Extract the [X, Y] coordinate from the center of the cell holding the provided text.  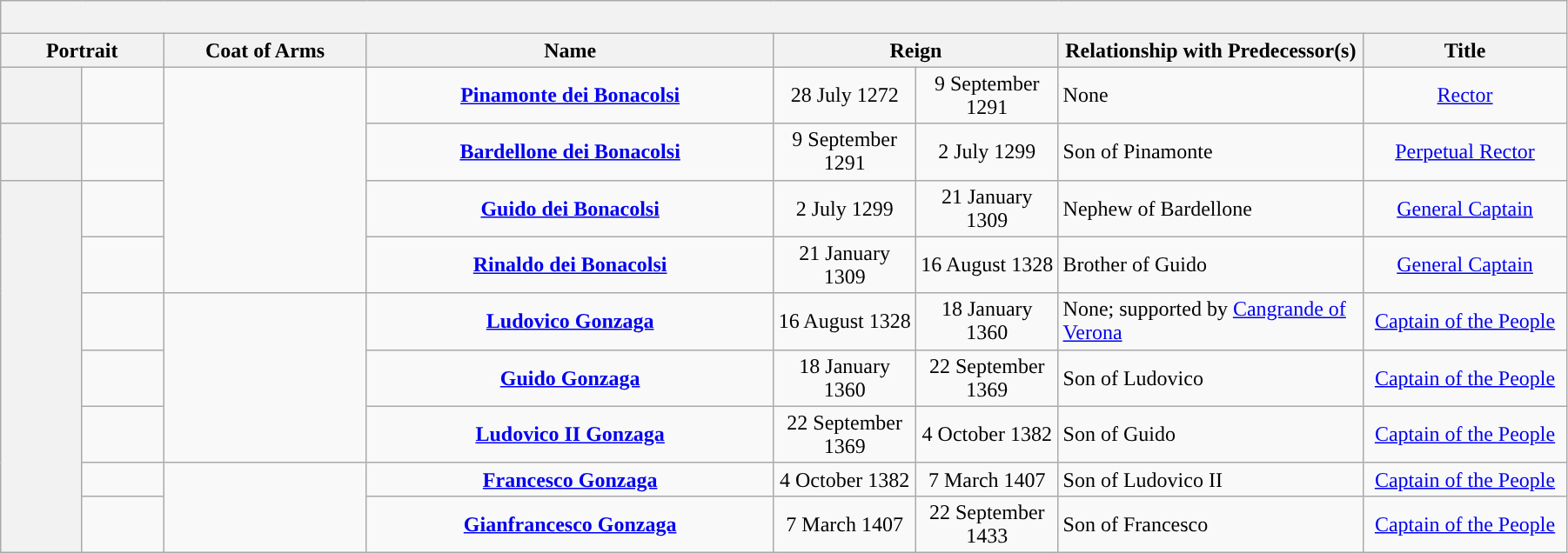
Francesco Gonzaga [569, 479]
Portrait [82, 50]
Coat of Arms [265, 50]
Perpetual Rector [1465, 151]
Son of Pinamonte [1211, 151]
Bardellone dei Bonacolsi [569, 151]
28 July 1272 [845, 96]
Relationship with Predecessor(s) [1211, 50]
Title [1465, 50]
Rector [1465, 96]
Son of Ludovico [1211, 377]
Guido Gonzaga [569, 377]
Reign [915, 50]
Son of Ludovico II [1211, 479]
22 September 1433 [987, 523]
Nephew of Bardellone [1211, 209]
Ludovico II Gonzaga [569, 435]
None [1211, 96]
Ludovico Gonzaga [569, 322]
Pinamonte dei Bonacolsi [569, 96]
Son of Francesco [1211, 523]
Gianfrancesco Gonzaga [569, 523]
Rinaldo dei Bonacolsi [569, 264]
Brother of Guido [1211, 264]
Name [569, 50]
None; supported by Cangrande of Verona [1211, 322]
Guido dei Bonacolsi [569, 209]
Son of Guido [1211, 435]
